For the text-containing cell, return its midpoint in (X, Y) coordinate format. 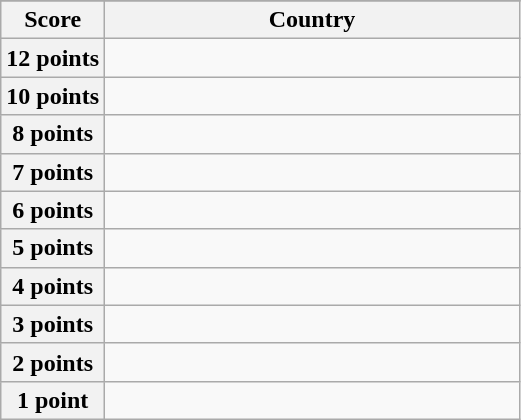
10 points (53, 96)
Score (53, 20)
7 points (53, 172)
2 points (53, 362)
8 points (53, 134)
3 points (53, 324)
6 points (53, 210)
1 point (53, 400)
5 points (53, 248)
4 points (53, 286)
12 points (53, 58)
Country (312, 20)
